Identify which cell holds the provided text, then report its (x, y) central coordinate. 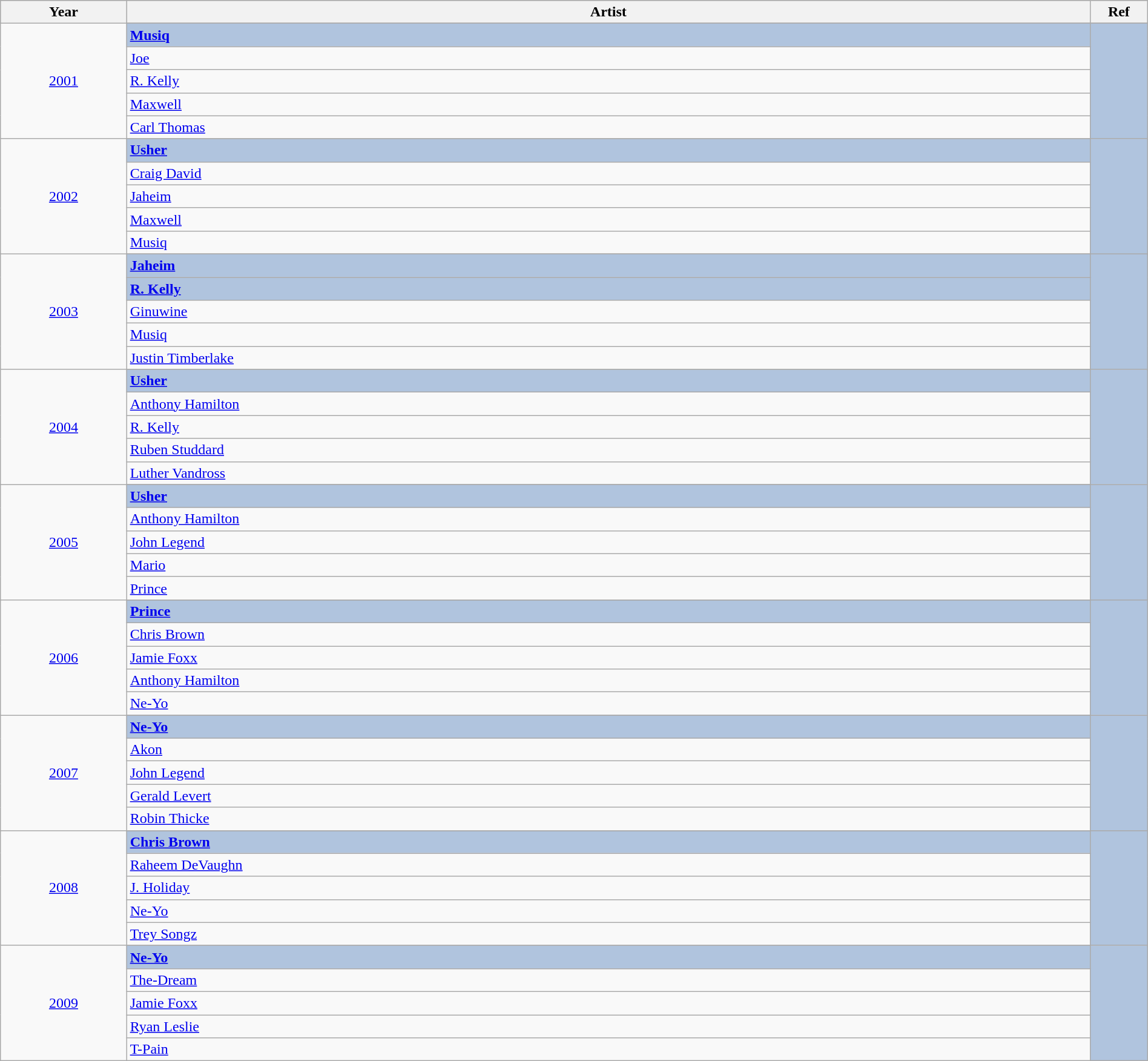
2003 (64, 311)
2008 (64, 888)
Artist (608, 12)
Justin Timberlake (608, 358)
Akon (608, 750)
2005 (64, 542)
Carl Thomas (608, 127)
Gerald Levert (608, 796)
T-Pain (608, 1049)
Trey Songz (608, 934)
Raheem DeVaughn (608, 865)
Craig David (608, 173)
Year (64, 12)
2002 (64, 196)
Ref (1119, 12)
2009 (64, 1003)
J. Holiday (608, 888)
Mario (608, 565)
2004 (64, 427)
2001 (64, 81)
Ginuwine (608, 312)
Luther Vandross (608, 473)
Joe (608, 58)
2006 (64, 657)
Ryan Leslie (608, 1026)
The-Dream (608, 980)
Robin Thicke (608, 819)
Ruben Studdard (608, 450)
2007 (64, 773)
